Detect which cell encompasses the target text, then output its (x, y) center coordinate. 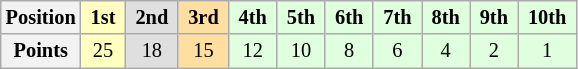
9th (494, 17)
3rd (203, 17)
1 (547, 51)
25 (104, 51)
6th (349, 17)
Position (41, 17)
8 (349, 51)
10 (301, 51)
5th (301, 17)
8th (446, 17)
Points (41, 51)
15 (203, 51)
6 (397, 51)
10th (547, 17)
7th (397, 17)
4 (446, 51)
18 (152, 51)
4th (253, 17)
1st (104, 17)
2 (494, 51)
2nd (152, 17)
12 (253, 51)
